For the text-containing cell, return its midpoint in (X, Y) coordinate format. 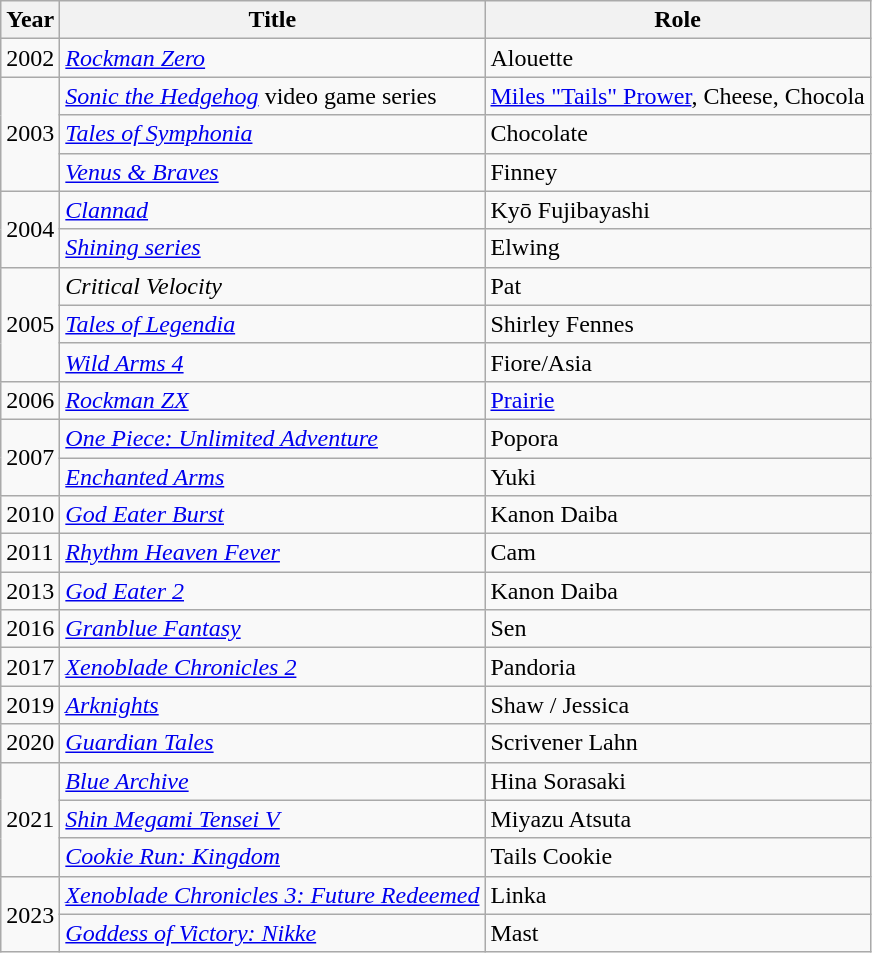
Pat (678, 286)
Miles "Tails" Prower, Cheese, Chocola (678, 96)
2003 (30, 134)
Xenoblade Chronicles 3: Future Redeemed (272, 895)
Alouette (678, 58)
2010 (30, 515)
Rockman Zero (272, 58)
2005 (30, 324)
Venus & Braves (272, 172)
God Eater Burst (272, 515)
2006 (30, 400)
2016 (30, 629)
One Piece: Unlimited Adventure (272, 438)
Tails Cookie (678, 857)
Rhythm Heaven Fever (272, 553)
Sen (678, 629)
2002 (30, 58)
Tales of Symphonia (272, 134)
2021 (30, 819)
Pandoria (678, 667)
2007 (30, 457)
Rockman ZX (272, 400)
Miyazu Atsuta (678, 819)
Enchanted Arms (272, 477)
Guardian Tales (272, 743)
Hina Sorasaki (678, 781)
Year (30, 20)
2004 (30, 229)
2011 (30, 553)
Linka (678, 895)
Sonic the Hedgehog video game series (272, 96)
Clannad (272, 210)
Popora (678, 438)
Scrivener Lahn (678, 743)
God Eater 2 (272, 591)
Cookie Run: Kingdom (272, 857)
Finney (678, 172)
Cam (678, 553)
Arknights (272, 705)
Blue Archive (272, 781)
2023 (30, 914)
Yuki (678, 477)
Chocolate (678, 134)
Shaw / Jessica (678, 705)
Mast (678, 933)
Goddess of Victory: Nikke (272, 933)
Critical Velocity (272, 286)
Xenoblade Chronicles 2 (272, 667)
Granblue Fantasy (272, 629)
2019 (30, 705)
Tales of Legendia (272, 324)
Title (272, 20)
2013 (30, 591)
Shining series (272, 248)
Shin Megami Tensei V (272, 819)
Kyō Fujibayashi (678, 210)
Elwing (678, 248)
2020 (30, 743)
Shirley Fennes (678, 324)
Role (678, 20)
Prairie (678, 400)
Fiore/Asia (678, 362)
Wild Arms 4 (272, 362)
2017 (30, 667)
